Locate the cell with the specified text and output its (X, Y) center coordinate. 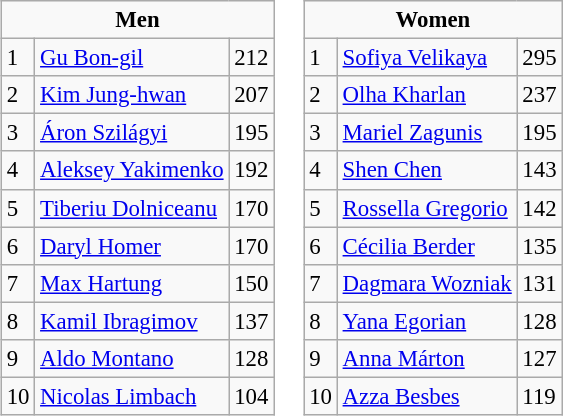
119 (540, 396)
Mariel Zagunis (427, 133)
Gu Bon-gil (132, 58)
Max Hartung (132, 283)
Rossella Gregorio (427, 208)
295 (540, 58)
Yana Egorian (427, 321)
192 (252, 170)
207 (252, 95)
Dagmara Wozniak (427, 283)
Shen Chen (427, 170)
Men (137, 20)
Aleksey Yakimenko (132, 170)
Kamil Ibragimov (132, 321)
143 (540, 170)
104 (252, 396)
Women (433, 20)
237 (540, 95)
142 (540, 208)
Nicolas Limbach (132, 396)
Daryl Homer (132, 246)
Cécilia Berder (427, 246)
Aldo Montano (132, 358)
150 (252, 283)
Anna Márton (427, 358)
Kim Jung-hwan (132, 95)
Áron Szilágyi (132, 133)
Olha Kharlan (427, 95)
131 (540, 283)
Sofiya Velikaya (427, 58)
Azza Besbes (427, 396)
212 (252, 58)
127 (540, 358)
Tiberiu Dolniceanu (132, 208)
137 (252, 321)
135 (540, 246)
